Extract the (x, y) coordinate from the center of the cell holding the provided text.  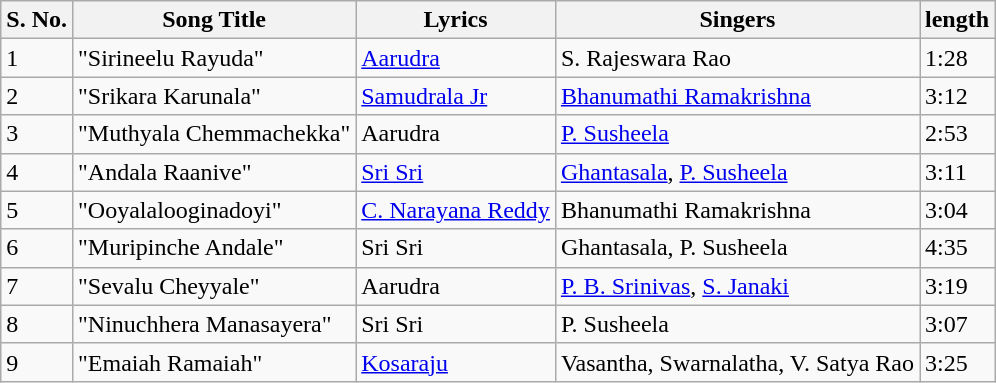
4 (37, 172)
"Srikara Karunala" (214, 96)
Singers (737, 20)
"Ooyalalooginadoyi" (214, 210)
S. Rajeswara Rao (737, 58)
3:19 (958, 286)
1:28 (958, 58)
1 (37, 58)
S. No. (37, 20)
2:53 (958, 134)
"Andala Raanive" (214, 172)
C. Narayana Reddy (456, 210)
3:25 (958, 362)
"Muripinche Andale" (214, 248)
Samudrala Jr (456, 96)
7 (37, 286)
"Emaiah Ramaiah" (214, 362)
"Muthyala Chemmachekka" (214, 134)
3:12 (958, 96)
Kosaraju (456, 362)
3:04 (958, 210)
9 (37, 362)
4:35 (958, 248)
length (958, 20)
P. B. Srinivas, S. Janaki (737, 286)
Vasantha, Swarnalatha, V. Satya Rao (737, 362)
6 (37, 248)
3:11 (958, 172)
8 (37, 324)
Lyrics (456, 20)
"Ninuchhera Manasayera" (214, 324)
"Sirineelu Rayuda" (214, 58)
Song Title (214, 20)
3 (37, 134)
2 (37, 96)
5 (37, 210)
"Sevalu Cheyyale" (214, 286)
3:07 (958, 324)
